For the text-containing cell, return its midpoint in (X, Y) coordinate format. 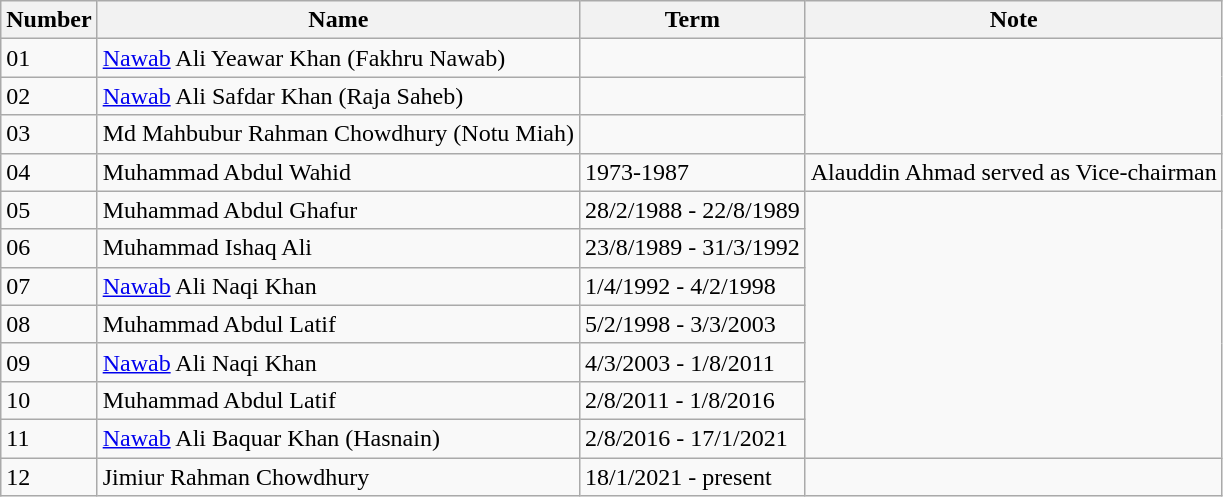
Name (338, 20)
07 (49, 286)
18/1/2021 - present (692, 477)
4/3/2003 - 1/8/2011 (692, 362)
Jimiur Rahman Chowdhury (338, 477)
12 (49, 477)
Note (1014, 20)
Muhammad Abdul Ghafur (338, 210)
Number (49, 20)
Alauddin Ahmad served as Vice-chairman (1014, 172)
2/8/2011 - 1/8/2016 (692, 400)
28/2/1988 - 22/8/1989 (692, 210)
09 (49, 362)
10 (49, 400)
2/8/2016 - 17/1/2021 (692, 438)
Md Mahbubur Rahman Chowdhury (Notu Miah) (338, 134)
Term (692, 20)
Nawab Ali Yeawar Khan (Fakhru Nawab) (338, 58)
01 (49, 58)
11 (49, 438)
Muhammad Abdul Wahid (338, 172)
Nawab Ali Safdar Khan (Raja Saheb) (338, 96)
Nawab Ali Baquar Khan (Hasnain) (338, 438)
04 (49, 172)
05 (49, 210)
02 (49, 96)
06 (49, 248)
03 (49, 134)
08 (49, 324)
23/8/1989 - 31/3/1992 (692, 248)
5/2/1998 - 3/3/2003 (692, 324)
Muhammad Ishaq Ali (338, 248)
1973-1987 (692, 172)
1/4/1992 - 4/2/1998 (692, 286)
